Capture the cell that displays the provided text and extract its (X, Y) central coordinate. 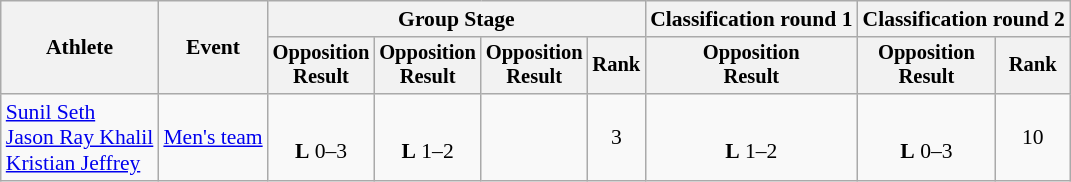
Event (212, 48)
Men's team (212, 138)
3 (616, 138)
Sunil SethJason Ray KhalilKristian Jeffrey (80, 138)
10 (1032, 138)
Athlete (80, 48)
Classification round 1 (751, 19)
Classification round 2 (964, 19)
Group Stage (456, 19)
